Search for the cell housing the specified text and yield its (X, Y) center coordinate. 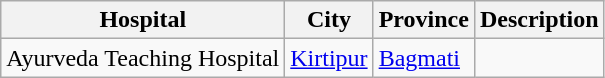
City (329, 20)
Hospital (143, 20)
Province (424, 20)
Kirtipur (329, 58)
Ayurveda Teaching Hospital (143, 58)
Bagmati (424, 58)
Description (539, 20)
